Provide the (X, Y) coordinate of the cell's center where the given text is located.  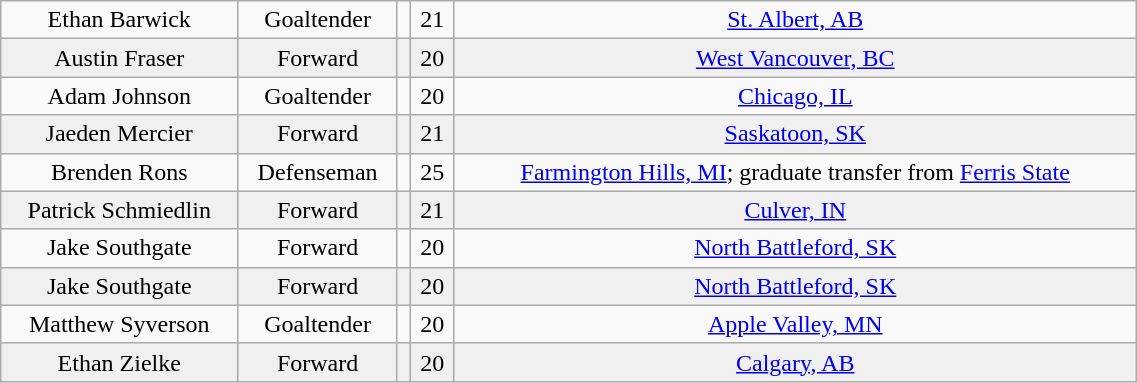
Matthew Syverson (120, 324)
Farmington Hills, MI; graduate transfer from Ferris State (796, 172)
Austin Fraser (120, 58)
Ethan Zielke (120, 362)
Saskatoon, SK (796, 134)
St. Albert, AB (796, 20)
Brenden Rons (120, 172)
Patrick Schmiedlin (120, 210)
Defenseman (318, 172)
Jaeden Mercier (120, 134)
Chicago, IL (796, 96)
Culver, IN (796, 210)
Calgary, AB (796, 362)
Apple Valley, MN (796, 324)
25 (432, 172)
Adam Johnson (120, 96)
West Vancouver, BC (796, 58)
Ethan Barwick (120, 20)
